Return [X, Y] of the center of cell containing provided text 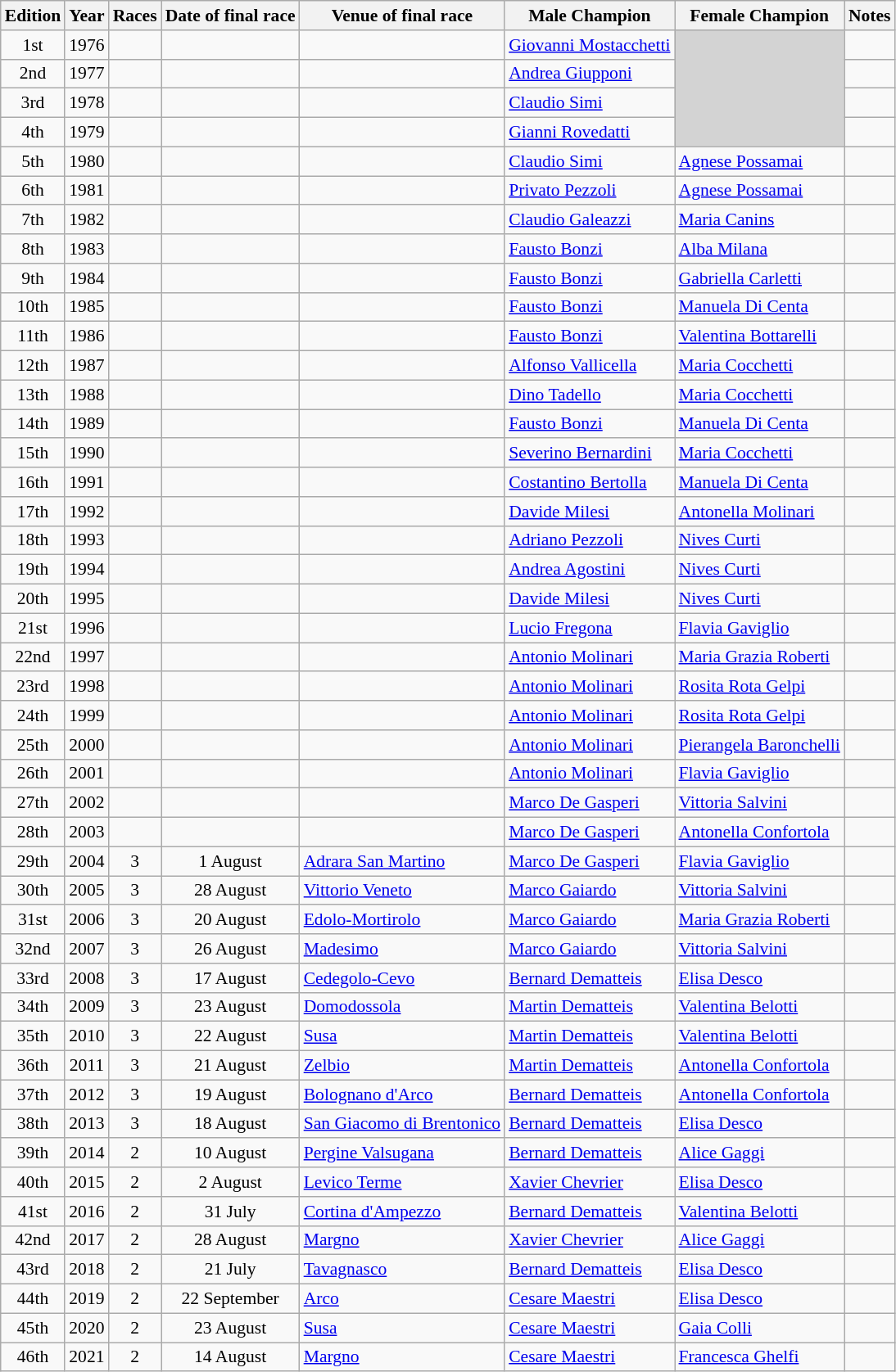
42nd [33, 1240]
2013 [87, 1124]
2000 [87, 745]
Zelbio [403, 1066]
Severino Bernardini [590, 454]
28th [33, 833]
1980 [87, 161]
Venue of final race [403, 16]
18 August [231, 1124]
Female Champion [760, 16]
Antonella Molinari [760, 512]
Pierangela Baronchelli [760, 745]
2002 [87, 803]
17th [33, 512]
2014 [87, 1153]
Andrea Giupponi [590, 74]
Gianni Rovedatti [590, 133]
8th [33, 249]
34th [33, 1007]
14th [33, 424]
Male Champion [590, 16]
1995 [87, 599]
1978 [87, 103]
21 August [231, 1066]
Pergine Valsugana [403, 1153]
13th [33, 395]
Gaia Colli [760, 1328]
26 August [231, 949]
2018 [87, 1270]
12th [33, 366]
2019 [87, 1299]
1983 [87, 249]
Privato Pezzoli [590, 191]
Tavagnasco [403, 1270]
1997 [87, 657]
Date of final race [231, 16]
1982 [87, 220]
Costantino Bertolla [590, 482]
31 July [231, 1212]
2005 [87, 891]
Madesimo [403, 949]
2001 [87, 774]
36th [33, 1066]
1987 [87, 366]
1991 [87, 482]
1998 [87, 687]
1986 [87, 336]
Races [135, 16]
10th [33, 307]
3rd [33, 103]
27th [33, 803]
2004 [87, 861]
2003 [87, 833]
Francesca Ghelfi [760, 1357]
2016 [87, 1212]
2007 [87, 949]
San Giacomo di Brentonico [403, 1124]
1977 [87, 74]
35th [33, 1036]
Lucio Fregona [590, 628]
20 August [231, 920]
5th [33, 161]
Vittorio Veneto [403, 891]
Adrara San Martino [403, 861]
Levico Terme [403, 1182]
46th [33, 1357]
38th [33, 1124]
Claudio Galeazzi [590, 220]
11th [33, 336]
2020 [87, 1328]
1988 [87, 395]
24th [33, 715]
1999 [87, 715]
21st [33, 628]
2015 [87, 1182]
1990 [87, 454]
Domodossola [403, 1007]
32nd [33, 949]
1985 [87, 307]
19th [33, 570]
2010 [87, 1036]
Maria Canins [760, 220]
16th [33, 482]
9th [33, 278]
21 July [231, 1270]
31st [33, 920]
44th [33, 1299]
45th [33, 1328]
22 August [231, 1036]
2006 [87, 920]
1989 [87, 424]
33rd [33, 978]
Cedegolo-Cevo [403, 978]
19 August [231, 1094]
Adriano Pezzoli [590, 540]
18th [33, 540]
2008 [87, 978]
2021 [87, 1357]
29th [33, 861]
Andrea Agostini [590, 570]
Valentina Bottarelli [760, 336]
2012 [87, 1094]
2nd [33, 74]
1994 [87, 570]
1993 [87, 540]
Alba Milana [760, 249]
1 August [231, 861]
30th [33, 891]
17 August [231, 978]
2011 [87, 1066]
Dino Tadello [590, 395]
6th [33, 191]
22 September [231, 1299]
1979 [87, 133]
2 August [231, 1182]
1984 [87, 278]
Cortina d'Ampezzo [403, 1212]
41st [33, 1212]
Bolognano d'Arco [403, 1094]
1981 [87, 191]
Gabriella Carletti [760, 278]
Edition [33, 16]
1992 [87, 512]
Giovanni Mostacchetti [590, 45]
7th [33, 220]
Year [87, 16]
2009 [87, 1007]
15th [33, 454]
1996 [87, 628]
23rd [33, 687]
1st [33, 45]
26th [33, 774]
Alfonso Vallicella [590, 366]
37th [33, 1094]
25th [33, 745]
2017 [87, 1240]
20th [33, 599]
Arco [403, 1299]
4th [33, 133]
Edolo-Mortirolo [403, 920]
40th [33, 1182]
43rd [33, 1270]
Notes [870, 16]
39th [33, 1153]
14 August [231, 1357]
1976 [87, 45]
10 August [231, 1153]
22nd [33, 657]
